Return the [X, Y] coordinate for the center point of the cell that contains the specified text.  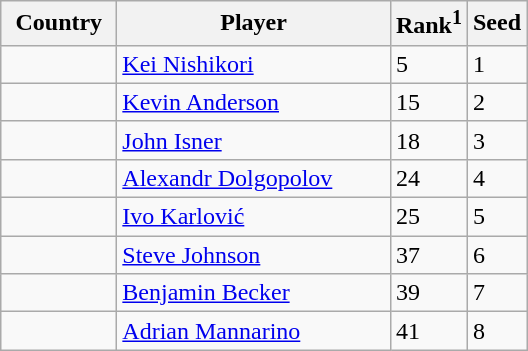
2 [496, 102]
Alexandr Dolgopolov [254, 178]
15 [428, 102]
Ivo Karlović [254, 217]
3 [496, 140]
7 [496, 293]
18 [428, 140]
6 [496, 255]
37 [428, 255]
Benjamin Becker [254, 293]
25 [428, 217]
Kei Nishikori [254, 64]
24 [428, 178]
Adrian Mannarino [254, 331]
8 [496, 331]
Player [254, 24]
41 [428, 331]
4 [496, 178]
John Isner [254, 140]
39 [428, 293]
Kevin Anderson [254, 102]
Steve Johnson [254, 255]
Rank1 [428, 24]
1 [496, 64]
Country [59, 24]
Seed [496, 24]
